Scan for the cell matching the given text and deliver its (x, y) coordinate at center. 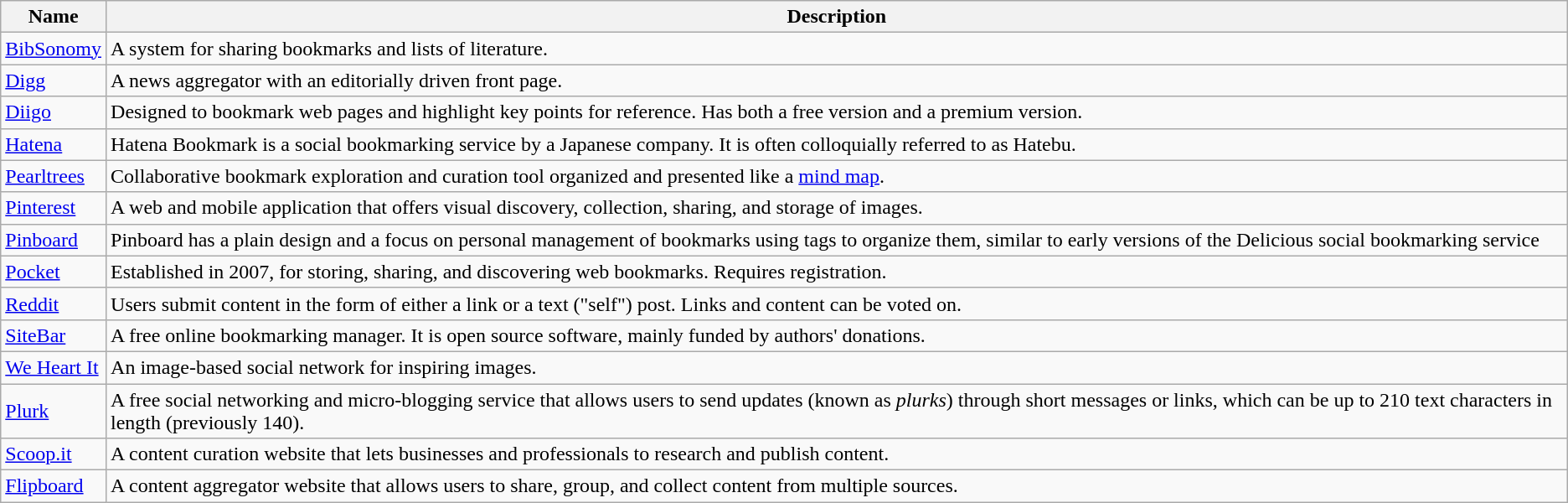
Diigo (54, 112)
Name (54, 17)
Hatena Bookmark is a social bookmarking service by a Japanese company. It is often colloquially referred to as Hatebu. (838, 144)
Pocket (54, 272)
A content aggregator website that allows users to share, group, and collect content from multiple sources. (838, 486)
Designed to bookmark web pages and highlight key points for reference. Has both a free version and a premium version. (838, 112)
Pinboard (54, 240)
Flipboard (54, 486)
A free online bookmarking manager. It is open source software, mainly funded by authors' donations. (838, 335)
Reddit (54, 303)
A web and mobile application that offers visual discovery, collection, sharing, and storage of images. (838, 208)
Established in 2007, for storing, sharing, and discovering web bookmarks. Requires registration. (838, 272)
A system for sharing bookmarks and lists of literature. (838, 49)
Users submit content in the form of either a link or a text ("self") post. Links and content can be voted on. (838, 303)
Pinterest (54, 208)
Description (838, 17)
Plurk (54, 411)
BibSonomy (54, 49)
Scoop.it (54, 454)
We Heart It (54, 367)
An image-based social network for inspiring images. (838, 367)
A content curation website that lets businesses and professionals to research and publish content. (838, 454)
Hatena (54, 144)
Digg (54, 80)
SiteBar (54, 335)
Collaborative bookmark exploration and curation tool organized and presented like a mind map. (838, 176)
A news aggregator with an editorially driven front page. (838, 80)
Pearltrees (54, 176)
